Return the [x, y] coordinate for the center point of the cell that contains the specified text.  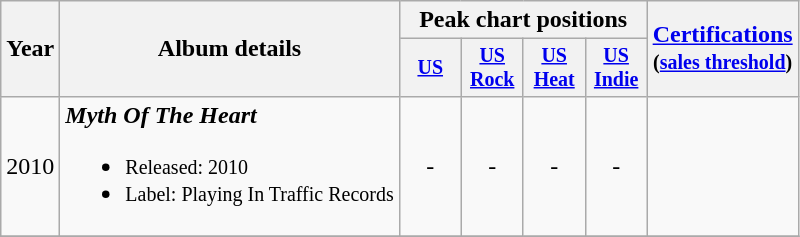
Year [30, 49]
US Rock [492, 68]
US Heat [554, 68]
Album details [230, 49]
Myth Of The HeartReleased: 2010Label: Playing In Traffic Records [230, 166]
US Indie [616, 68]
2010 [30, 166]
Certifications(sales threshold) [722, 49]
US [430, 68]
Peak chart positions [523, 20]
